Detect which cell encompasses the target text, then output its (X, Y) center coordinate. 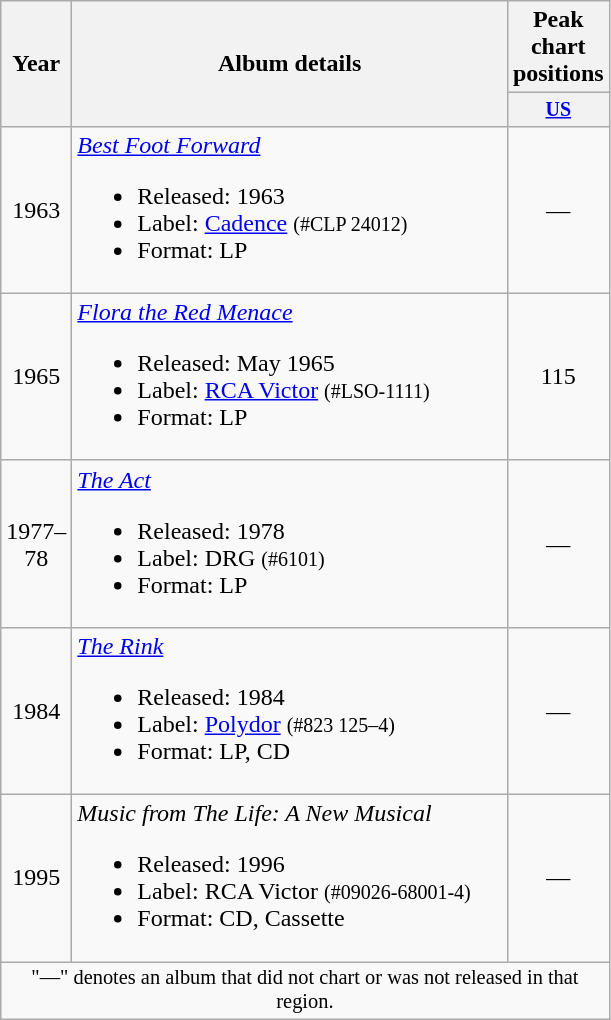
The ActReleased: 1978Label: DRG (#6101)Format: LP (290, 544)
1963 (36, 210)
Best Foot ForwardReleased: 1963Label: Cadence (#CLP 24012)Format: LP (290, 210)
1965 (36, 376)
Album details (290, 64)
Peak chart positions (558, 47)
1977–78 (36, 544)
Music from The Life: A New MusicalReleased: 1996Label: RCA Victor (#09026-68001-4)Format: CD, Cassette (290, 878)
"—" denotes an album that did not chart or was not released in that region. (305, 991)
Flora the Red MenaceReleased: May 1965Label: RCA Victor (#LSO-1111)Format: LP (290, 376)
1984 (36, 710)
Year (36, 64)
The RinkReleased: 1984Label: Polydor (#823 125–4)Format: LP, CD (290, 710)
1995 (36, 878)
115 (558, 376)
US (558, 110)
